Pinpoint the cell where the given text exists, returning its [X, Y] midpoint coordinate. 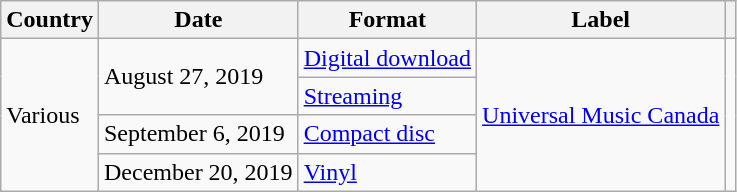
Format [387, 20]
December 20, 2019 [198, 172]
Various [50, 115]
Streaming [387, 96]
Universal Music Canada [601, 115]
Date [198, 20]
Digital download [387, 58]
Country [50, 20]
August 27, 2019 [198, 77]
September 6, 2019 [198, 134]
Label [601, 20]
Vinyl [387, 172]
Compact disc [387, 134]
